Return [X, Y] of the center of cell containing provided text 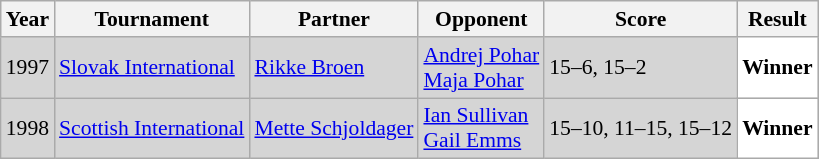
Rikke Broen [334, 68]
Ian Sullivan Gail Emms [481, 128]
15–6, 15–2 [640, 68]
Partner [334, 19]
Opponent [481, 19]
15–10, 11–15, 15–12 [640, 128]
Score [640, 19]
Mette Schjoldager [334, 128]
1998 [28, 128]
Result [778, 19]
Andrej Pohar Maja Pohar [481, 68]
Slovak International [152, 68]
Scottish International [152, 128]
Tournament [152, 19]
Year [28, 19]
1997 [28, 68]
